From the cell containing the given text, extract its center point as (X, Y) coordinate. 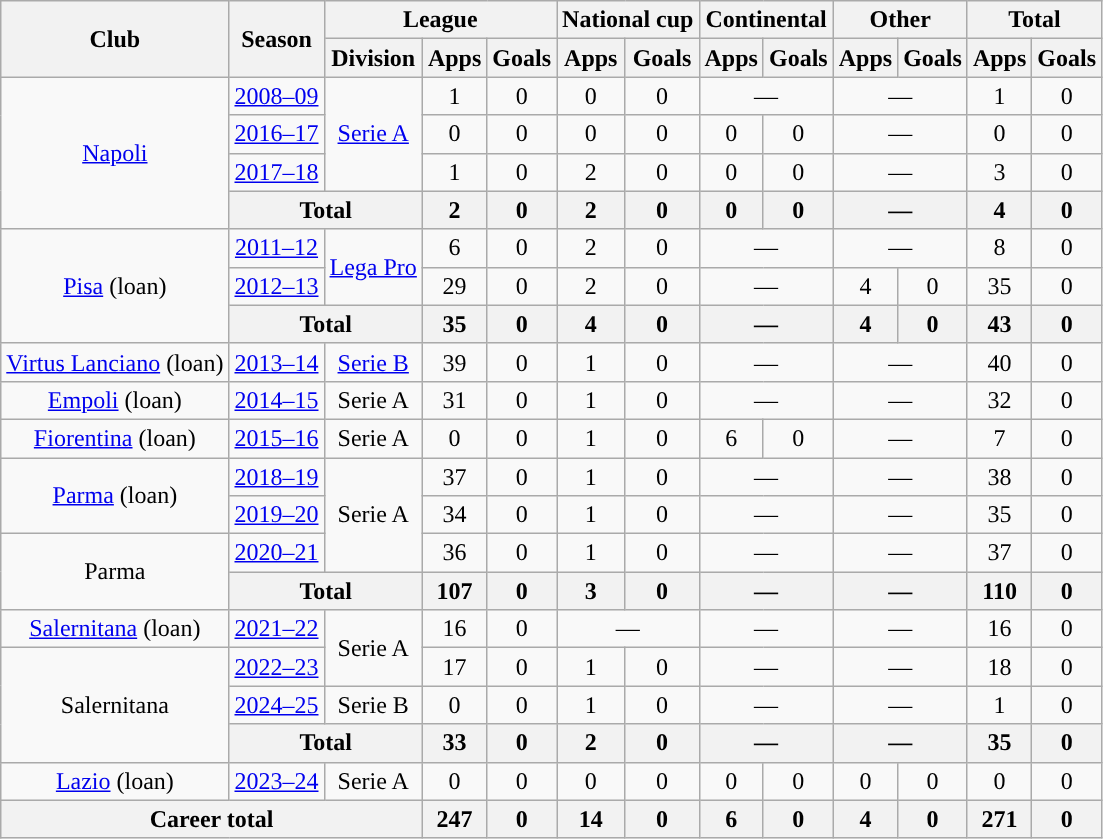
Fiorentina (loan) (115, 438)
2017–18 (276, 172)
2015–16 (276, 438)
Salernitana (loan) (115, 629)
2013–14 (276, 362)
40 (999, 362)
League (440, 20)
14 (591, 819)
247 (454, 819)
271 (999, 819)
Salernitana (115, 705)
39 (454, 362)
Empoli (loan) (115, 400)
2022–23 (276, 667)
Career total (212, 819)
2021–22 (276, 629)
Club (115, 39)
34 (454, 515)
2019–20 (276, 515)
Division (373, 58)
31 (454, 400)
Virtus Lanciano (loan) (115, 362)
17 (454, 667)
2011–12 (276, 248)
Lega Pro (373, 267)
29 (454, 286)
7 (999, 438)
Lazio (loan) (115, 781)
Parma (loan) (115, 496)
Continental (766, 20)
107 (454, 591)
Season (276, 39)
2023–24 (276, 781)
2020–21 (276, 553)
2018–19 (276, 477)
36 (454, 553)
43 (999, 324)
18 (999, 667)
2014–15 (276, 400)
2024–25 (276, 705)
33 (454, 743)
32 (999, 400)
110 (999, 591)
2008–09 (276, 96)
8 (999, 248)
Parma (115, 572)
Other (900, 20)
38 (999, 477)
2016–17 (276, 134)
National cup (628, 20)
Pisa (loan) (115, 286)
Napoli (115, 153)
2012–13 (276, 286)
